Find where the given text appears and provide that cell's center as (X, Y) coordinate. 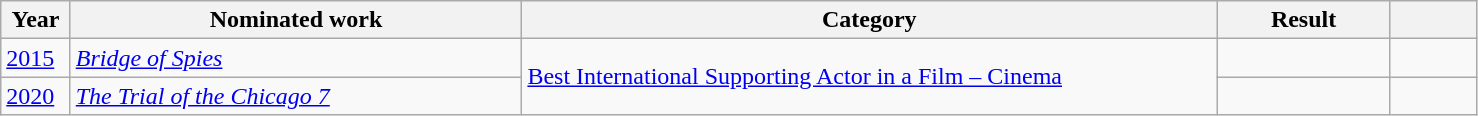
Bridge of Spies (296, 58)
2020 (36, 96)
Category (870, 20)
Best International Supporting Actor in a Film – Cinema (870, 77)
Result (1304, 20)
2015 (36, 58)
Nominated work (296, 20)
Year (36, 20)
The Trial of the Chicago 7 (296, 96)
